Provide the (x, y) coordinate of the cell's center where the given text is located.  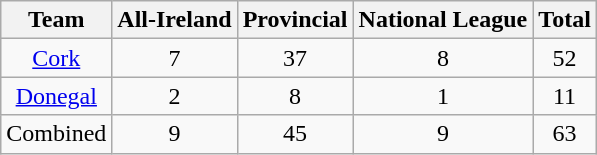
37 (295, 58)
All-Ireland (174, 20)
Total (565, 20)
Team (56, 20)
11 (565, 96)
63 (565, 134)
Combined (56, 134)
Cork (56, 58)
1 (443, 96)
52 (565, 58)
7 (174, 58)
National League (443, 20)
2 (174, 96)
45 (295, 134)
Donegal (56, 96)
Provincial (295, 20)
